Return the (x, y) coordinate for the center point of the cell that contains the specified text.  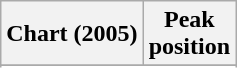
Chart (2005) (72, 34)
Peakposition (189, 34)
